Scan for the cell matching the given text and deliver its [X, Y] coordinate at center. 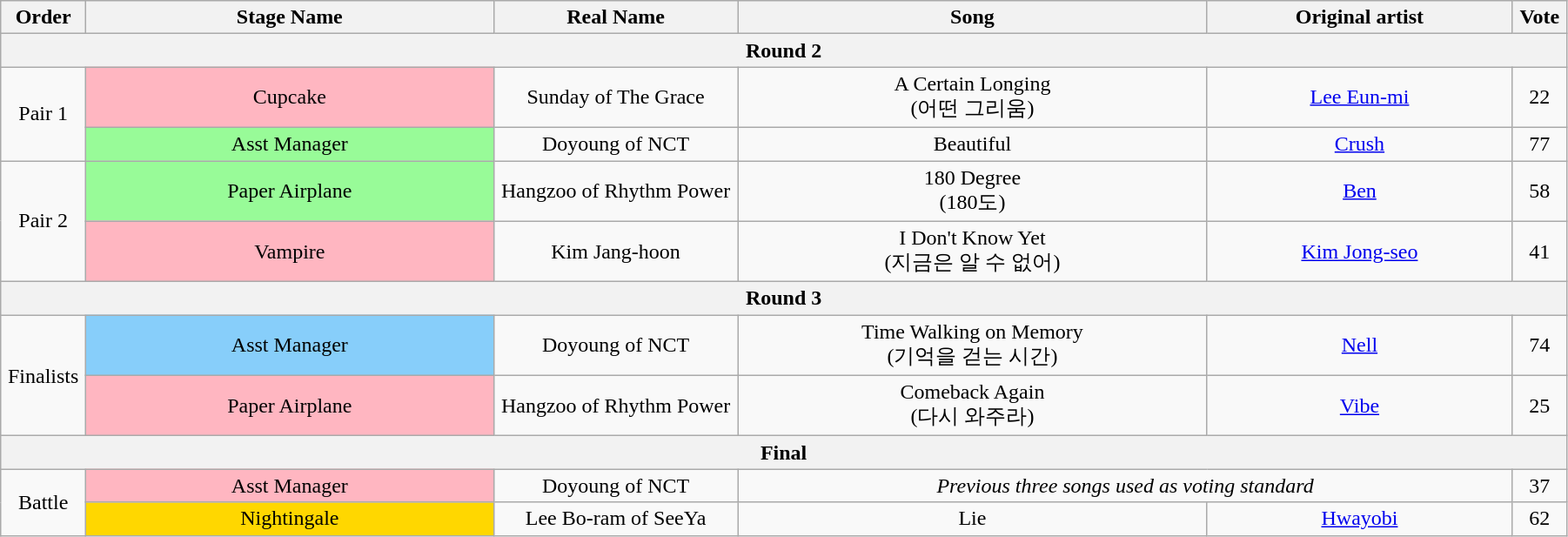
58 [1539, 191]
Order [44, 17]
37 [1539, 486]
I Don't Know Yet(지금은 알 수 없어) [973, 252]
Lee Bo-ram of SeeYa [616, 519]
Kim Jong-seo [1359, 252]
Nightingale [290, 519]
Time Walking on Memory(기억을 걷는 시간) [973, 346]
22 [1539, 97]
Round 2 [784, 50]
Vote [1539, 17]
Lie [973, 519]
Hwayobi [1359, 519]
Finalists [44, 376]
Final [784, 453]
Nell [1359, 346]
Previous three songs used as voting standard [1125, 486]
Cupcake [290, 97]
Comeback Again(다시 와주라) [973, 406]
Round 3 [784, 299]
74 [1539, 346]
Sunday of The Grace [616, 97]
41 [1539, 252]
Battle [44, 502]
A Certain Longing(어떤 그리움) [973, 97]
Pair 2 [44, 221]
Vibe [1359, 406]
Real Name [616, 17]
Lee Eun-mi [1359, 97]
Original artist [1359, 17]
Ben [1359, 191]
Beautiful [973, 144]
Stage Name [290, 17]
62 [1539, 519]
Song [973, 17]
Crush [1359, 144]
25 [1539, 406]
77 [1539, 144]
180 Degree(180도) [973, 191]
Vampire [290, 252]
Pair 1 [44, 114]
Kim Jang-hoon [616, 252]
